Extract the (X, Y) coordinate from the center of the cell holding the provided text.  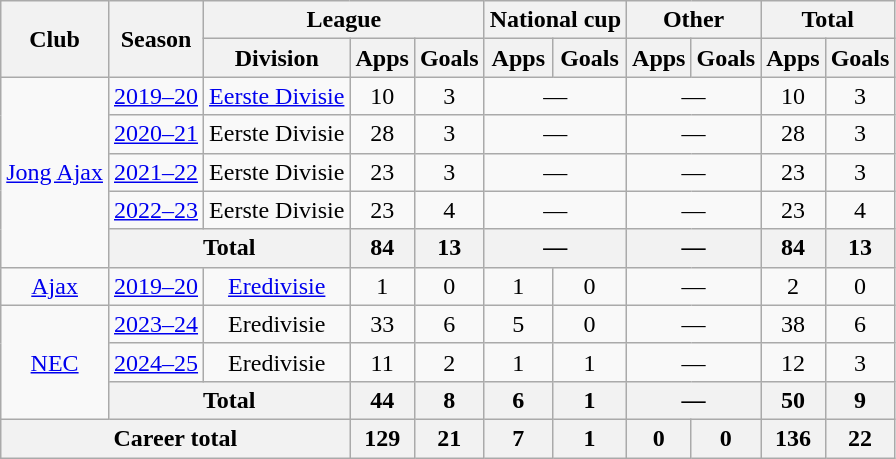
8 (449, 400)
NEC (55, 362)
9 (860, 400)
50 (793, 400)
Other (694, 20)
Division (277, 58)
7 (518, 438)
League (344, 20)
2024–25 (156, 362)
21 (449, 438)
2022–23 (156, 210)
33 (382, 324)
Career total (176, 438)
22 (860, 438)
Jong Ajax (55, 172)
5 (518, 324)
129 (382, 438)
136 (793, 438)
2023–24 (156, 324)
Ajax (55, 286)
38 (793, 324)
11 (382, 362)
2021–22 (156, 172)
Club (55, 39)
44 (382, 400)
12 (793, 362)
Season (156, 39)
National cup (555, 20)
2020–21 (156, 134)
